Provide the [x, y] coordinate of the cell's center where the given text is located.  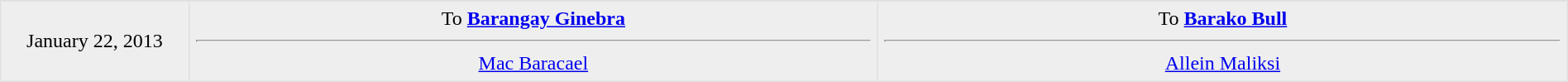
January 22, 2013 [94, 41]
To Barako BullAllein Maliksi [1223, 41]
To Barangay GinebraMac Baracael [533, 41]
